Capture the cell that displays the provided text and extract its [x, y] central coordinate. 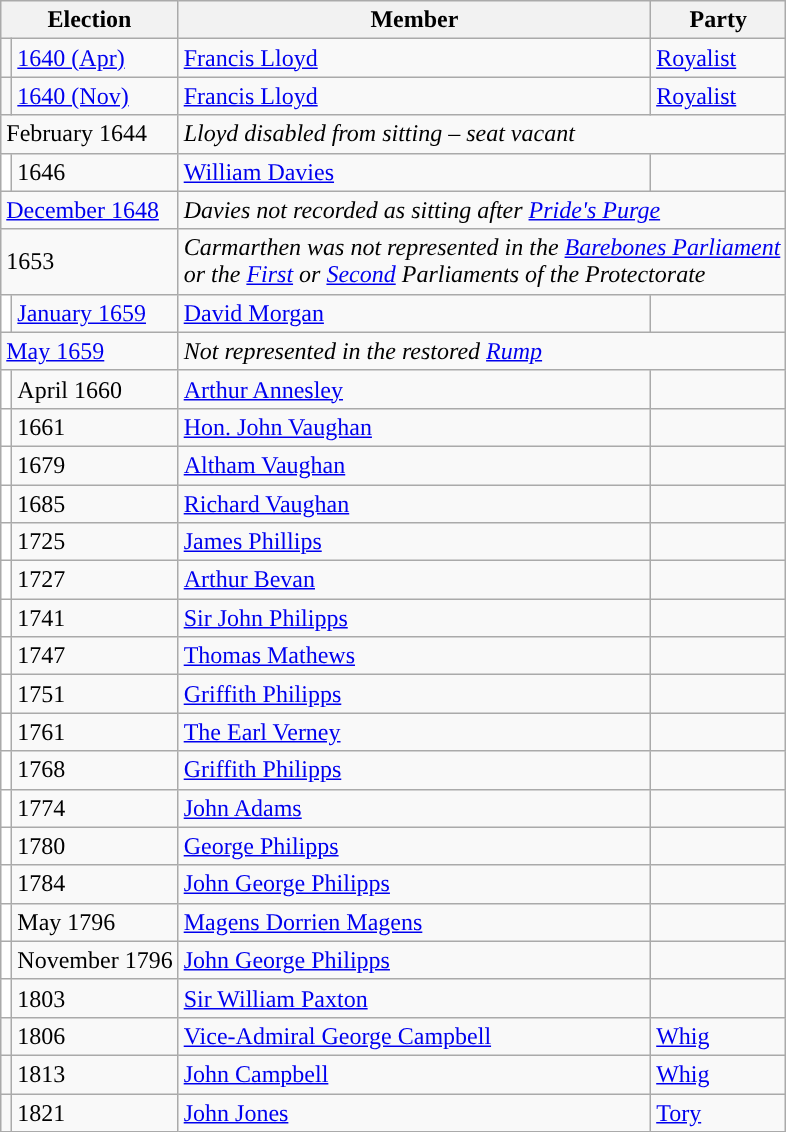
Party [718, 20]
February 1644 [90, 134]
Carmarthen was not represented in the Barebones Parliamentor the First or Second Parliaments of the Protectorate [482, 262]
Thomas Mathews [414, 656]
Altham Vaughan [414, 465]
Vice-Admiral George Campbell [414, 1036]
1679 [95, 465]
John Jones [414, 1113]
Davies not recorded as sitting after Pride's Purge [482, 210]
1741 [95, 618]
Sir John Philipps [414, 618]
David Morgan [414, 313]
James Phillips [414, 542]
1727 [95, 580]
The Earl Verney [414, 732]
Arthur Bevan [414, 580]
Lloyd disabled from sitting – seat vacant [482, 134]
December 1648 [90, 210]
1813 [95, 1074]
Arthur Annesley [414, 389]
1685 [95, 503]
Richard Vaughan [414, 503]
Magens Dorrien Magens [414, 922]
1751 [95, 694]
1768 [95, 770]
1806 [95, 1036]
1725 [95, 542]
1747 [95, 656]
William Davies [414, 172]
November 1796 [95, 960]
1646 [95, 172]
1784 [95, 884]
John Adams [414, 808]
1640 (Apr) [95, 58]
January 1659 [95, 313]
1653 [90, 262]
Sir William Paxton [414, 998]
1774 [95, 808]
1661 [95, 427]
George Philipps [414, 846]
John Campbell [414, 1074]
1761 [95, 732]
1780 [95, 846]
May 1659 [90, 351]
Hon. John Vaughan [414, 427]
May 1796 [95, 922]
April 1660 [95, 389]
1821 [95, 1113]
Tory [718, 1113]
Member [414, 20]
Election [90, 20]
Not represented in the restored Rump [482, 351]
1640 (Nov) [95, 96]
1803 [95, 998]
